Provide the (x, y) coordinate of the cell's center where the given text is located.  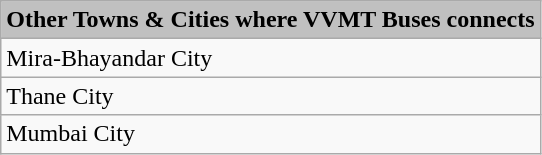
Mumbai City (270, 134)
Mira-Bhayandar City (270, 58)
Thane City (270, 96)
Other Towns & Cities where VVMT Buses connects (270, 20)
